Return (x, y) of the center of cell containing provided text 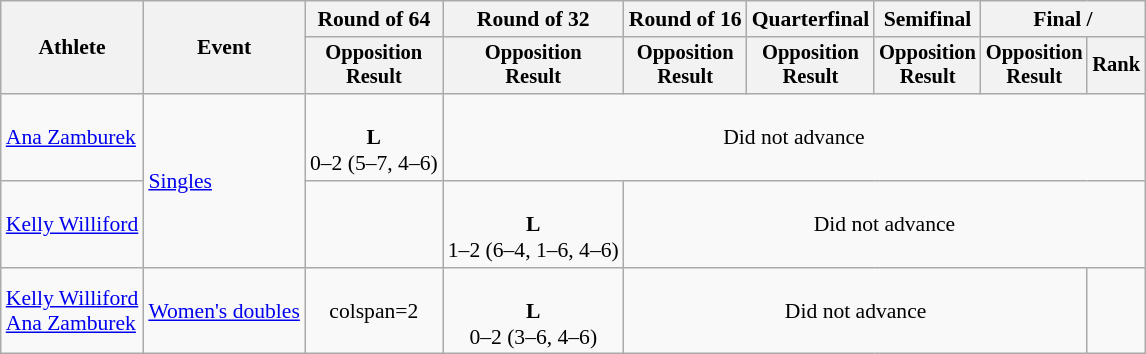
L 0–2 (5–7, 4–6) (374, 138)
Rank (1116, 66)
Singles (224, 180)
Final / (1063, 19)
Kelly Williford (72, 224)
Quarterfinal (811, 19)
Round of 32 (534, 19)
Round of 64 (374, 19)
Semifinal (928, 19)
Athlete (72, 48)
Ana Zamburek (72, 138)
Event (224, 48)
Round of 16 (686, 19)
L 1–2 (6–4, 1–6, 4–6) (534, 224)
